Detect which cell encompasses the target text, then output its [X, Y] center coordinate. 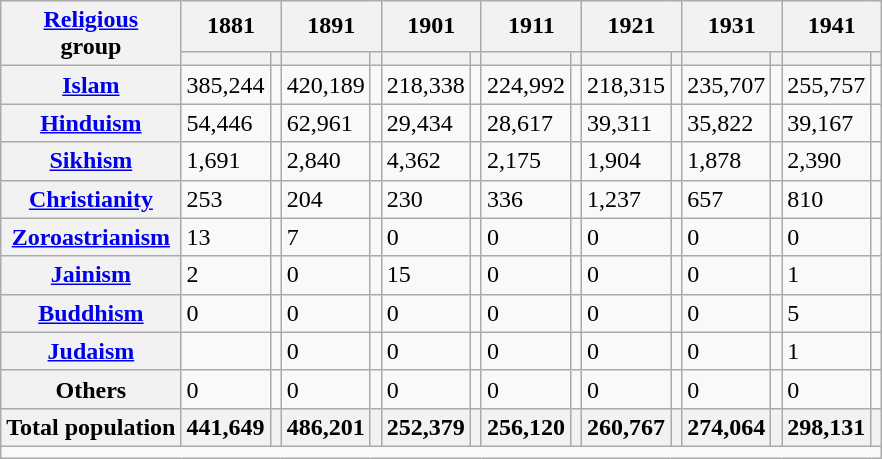
Zoroastrianism [91, 237]
Hinduism [91, 123]
Others [91, 389]
256,120 [526, 427]
218,315 [626, 85]
260,767 [626, 427]
62,961 [326, 123]
1941 [832, 26]
39,167 [826, 123]
1881 [231, 26]
230 [426, 199]
1891 [331, 26]
441,649 [226, 427]
486,201 [326, 427]
54,446 [226, 123]
Sikhism [91, 161]
Buddhism [91, 313]
298,131 [826, 427]
28,617 [526, 123]
657 [726, 199]
15 [426, 275]
29,434 [426, 123]
1,691 [226, 161]
35,822 [726, 123]
253 [226, 199]
1,904 [626, 161]
13 [226, 237]
235,707 [726, 85]
2,175 [526, 161]
2 [226, 275]
39,311 [626, 123]
Islam [91, 85]
1901 [431, 26]
1,237 [626, 199]
810 [826, 199]
224,992 [526, 85]
204 [326, 199]
Religiousgroup [91, 34]
7 [326, 237]
1,878 [726, 161]
Jainism [91, 275]
255,757 [826, 85]
1911 [531, 26]
Total population [91, 427]
336 [526, 199]
385,244 [226, 85]
4,362 [426, 161]
Judaism [91, 351]
1931 [732, 26]
2,840 [326, 161]
218,338 [426, 85]
2,390 [826, 161]
274,064 [726, 427]
252,379 [426, 427]
Christianity [91, 199]
5 [826, 313]
420,189 [326, 85]
1921 [632, 26]
